Capture the cell that displays the provided text and extract its [x, y] central coordinate. 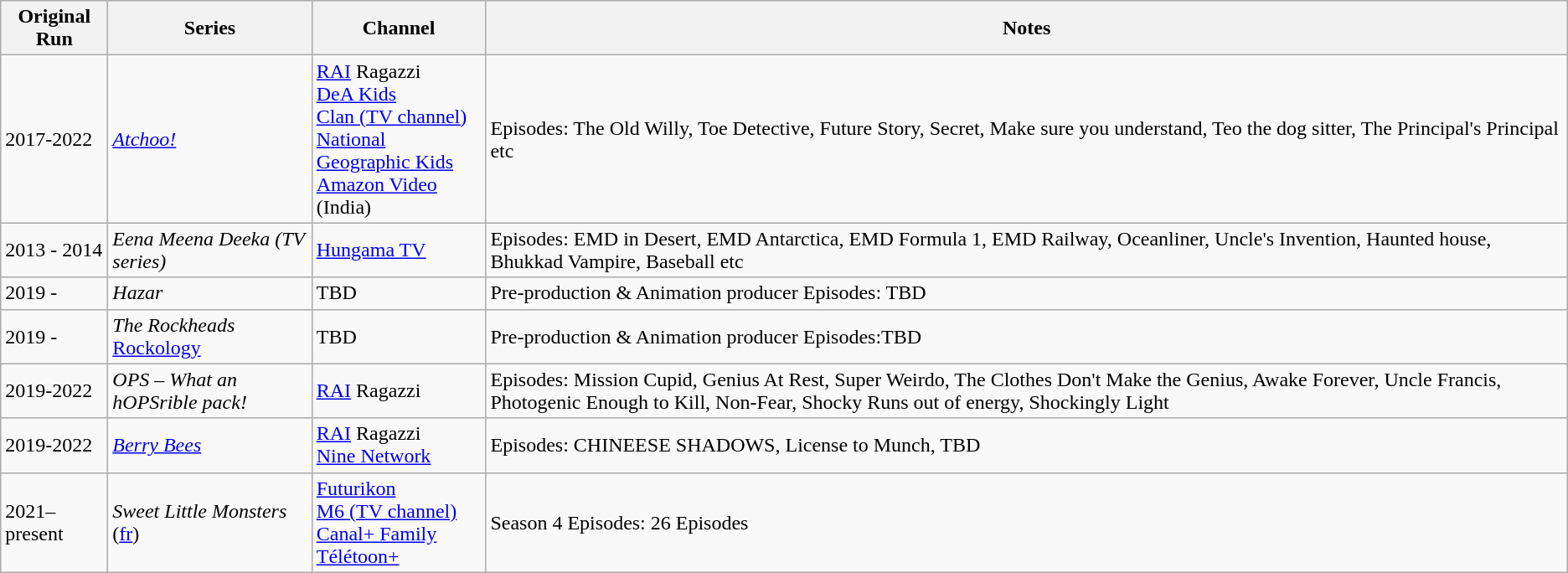
Hungama TV [399, 250]
RAI RagazziDeA KidsClan (TV channel)National Geographic KidsAmazon Video (India) [399, 139]
Atchoo! [209, 139]
Pre-production & Animation producer Episodes:TBD [1027, 337]
RAI Ragazzi [399, 390]
Episodes: The Old Willy, Toe Detective, Future Story, Secret, Make sure you understand, Teo the dog sitter, The Principal's Principal etc [1027, 139]
2021–present [54, 523]
2017-2022 [54, 139]
Channel [399, 28]
OPS – What an hOPSrible pack! [209, 390]
Episodes: CHINEESE SHADOWS, License to Munch, TBD [1027, 446]
Season 4 Episodes: 26 Episodes [1027, 523]
Episodes: EMD in Desert, EMD Antarctica, EMD Formula 1, EMD Railway, Oceanliner, Uncle's Invention, Haunted house, Bhukkad Vampire, Baseball etc [1027, 250]
Berry Bees [209, 446]
Notes [1027, 28]
Hazar [209, 293]
The Rockheads Rockology [209, 337]
Pre-production & Animation producer Episodes: TBD [1027, 293]
Eena Meena Deeka (TV series) [209, 250]
FuturikonM6 (TV channel)Canal+ FamilyTélétoon+ [399, 523]
RAI RagazziNine Network [399, 446]
Sweet Little Monsters (fr) [209, 523]
Original Run [54, 28]
2013 - 2014 [54, 250]
Series [209, 28]
